Output the (X, Y) coordinate of the center of the cell containing the given text.  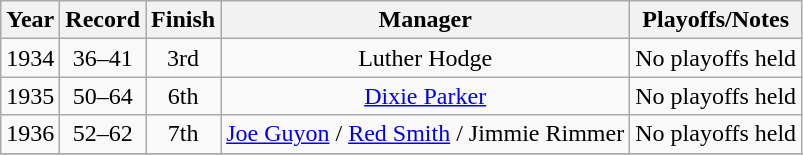
Luther Hodge (426, 58)
1934 (30, 58)
Dixie Parker (426, 96)
3rd (184, 58)
Record (103, 20)
Playoffs/Notes (716, 20)
36–41 (103, 58)
Year (30, 20)
6th (184, 96)
Finish (184, 20)
50–64 (103, 96)
Manager (426, 20)
1935 (30, 96)
52–62 (103, 134)
Joe Guyon / Red Smith / Jimmie Rimmer (426, 134)
1936 (30, 134)
7th (184, 134)
